From the cell containing the given text, extract its center point as (X, Y) coordinate. 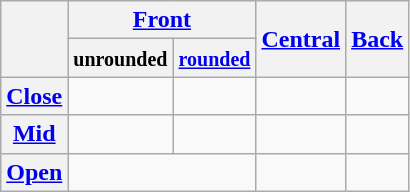
Back (378, 39)
Central (301, 39)
Front (162, 20)
rounded (214, 58)
Open (34, 172)
Mid (34, 134)
Close (34, 96)
unrounded (120, 58)
